Capture the cell that displays the provided text and extract its (X, Y) central coordinate. 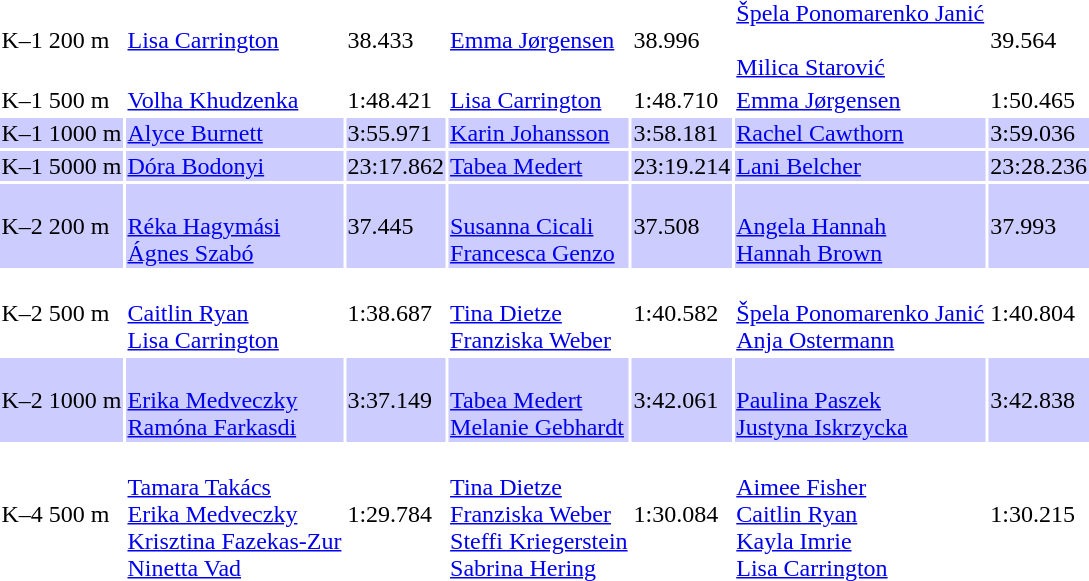
Alyce Burnett (234, 133)
Špela Ponomarenko JanićAnja Ostermann (860, 313)
37.445 (396, 226)
Caitlin RyanLisa Carrington (234, 313)
Lisa Carrington (540, 100)
37.993 (1039, 226)
K–2 500 m (62, 313)
3:42.061 (682, 400)
Rachel Cawthorn (860, 133)
Volha Khudzenka (234, 100)
23:19.214 (682, 166)
Dóra Bodonyi (234, 166)
K–2 1000 m (62, 400)
3:59.036 (1039, 133)
Emma Jørgensen (860, 100)
K–1 5000 m (62, 166)
K–2 200 m (62, 226)
Réka HagymásiÁgnes Szabó (234, 226)
1:40.804 (1039, 313)
1:50.465 (1039, 100)
37.508 (682, 226)
Tabea MedertMelanie Gebhardt (540, 400)
1:40.582 (682, 313)
1:48.421 (396, 100)
3:58.181 (682, 133)
1:48.710 (682, 100)
3:42.838 (1039, 400)
Angela HannahHannah Brown (860, 226)
23:17.862 (396, 166)
Paulina PaszekJustyna Iskrzycka (860, 400)
K–1 1000 m (62, 133)
Erika MedveczkyRamóna Farkasdi (234, 400)
K–1 500 m (62, 100)
Susanna CicaliFrancesca Genzo (540, 226)
1:38.687 (396, 313)
Karin Johansson (540, 133)
3:37.149 (396, 400)
23:28.236 (1039, 166)
Tina DietzeFranziska Weber (540, 313)
Tabea Medert (540, 166)
Lani Belcher (860, 166)
3:55.971 (396, 133)
